Determine the [x, y] coordinate at the center of the cell enclosing the given text.  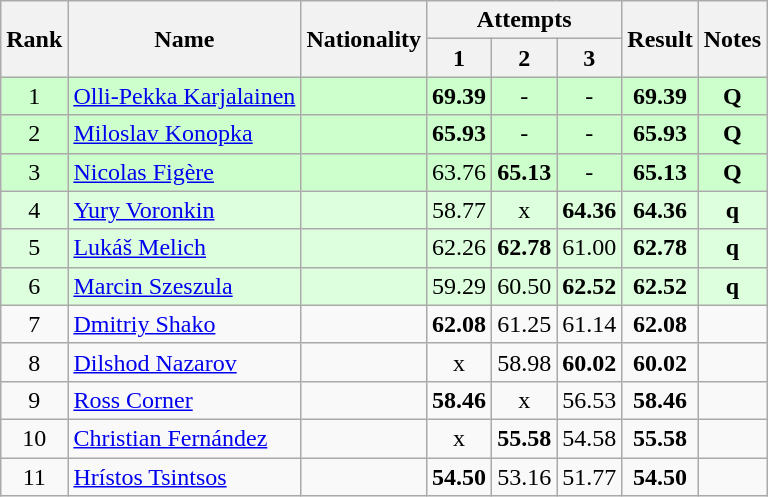
Dilshod Nazarov [184, 362]
Nationality [364, 39]
9 [34, 400]
Yury Voronkin [184, 210]
11 [34, 477]
Result [660, 39]
Lukáš Melich [184, 248]
58.98 [524, 362]
Hrístos Tsintsos [184, 477]
60.50 [524, 286]
Christian Fernández [184, 438]
Notes [732, 39]
61.25 [524, 324]
Miloslav Konopka [184, 134]
63.76 [460, 172]
Attempts [524, 20]
59.29 [460, 286]
54.58 [590, 438]
58.77 [460, 210]
56.53 [590, 400]
61.14 [590, 324]
62.26 [460, 248]
10 [34, 438]
Ross Corner [184, 400]
Olli-Pekka Karjalainen [184, 96]
4 [34, 210]
Name [184, 39]
Marcin Szeszula [184, 286]
Rank [34, 39]
Nicolas Figère [184, 172]
51.77 [590, 477]
8 [34, 362]
61.00 [590, 248]
7 [34, 324]
Dmitriy Shako [184, 324]
53.16 [524, 477]
5 [34, 248]
6 [34, 286]
